Return [x, y] of the center of cell containing provided text 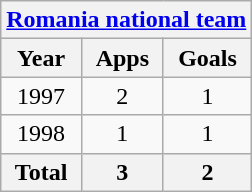
Apps [122, 58]
1998 [42, 134]
Year [42, 58]
Goals [208, 58]
1997 [42, 96]
Total [42, 172]
3 [122, 172]
Romania national team [126, 20]
